Find where the given text appears and provide that cell's center as (X, Y) coordinate. 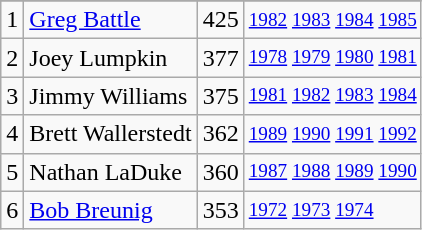
375 (220, 96)
1972 1973 1974 (332, 210)
1981 1982 1983 1984 (332, 96)
Greg Battle (110, 20)
353 (220, 210)
Joey Lumpkin (110, 58)
1978 1979 1980 1981 (332, 58)
Jimmy Williams (110, 96)
1989 1990 1991 1992 (332, 134)
362 (220, 134)
6 (12, 210)
360 (220, 172)
377 (220, 58)
Bob Breunig (110, 210)
4 (12, 134)
5 (12, 172)
1987 1988 1989 1990 (332, 172)
Brett Wallerstedt (110, 134)
Nathan LaDuke (110, 172)
3 (12, 96)
425 (220, 20)
2 (12, 58)
1 (12, 20)
1982 1983 1984 1985 (332, 20)
